Provide the (X, Y) coordinate of the cell's center where the given text is located.  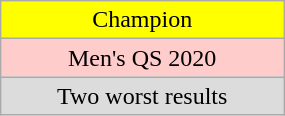
Men's QS 2020 (142, 58)
Two worst results (142, 96)
Champion (142, 20)
